Provide the [X, Y] coordinate of the cell's center where the given text is located.  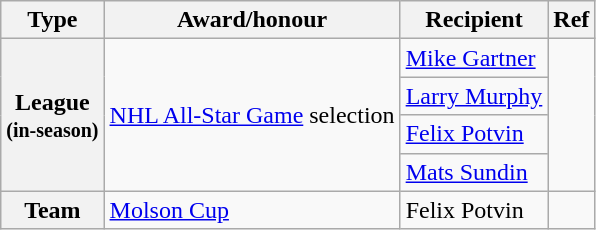
NHL All-Star Game selection [252, 115]
Mats Sundin [474, 172]
Ref [572, 20]
Mike Gartner [474, 58]
Recipient [474, 20]
Team [52, 210]
Molson Cup [252, 210]
Larry Murphy [474, 96]
Type [52, 20]
Award/honour [252, 20]
League(in-season) [52, 115]
